From the cell containing the given text, extract its center point as (X, Y) coordinate. 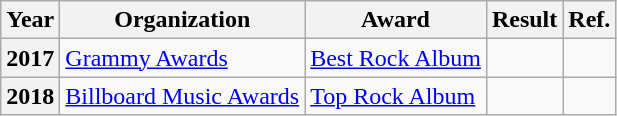
Award (396, 20)
Ref. (590, 20)
Year (30, 20)
Grammy Awards (182, 58)
Billboard Music Awards (182, 96)
Organization (182, 20)
Result (524, 20)
2017 (30, 58)
Best Rock Album (396, 58)
2018 (30, 96)
Top Rock Album (396, 96)
